Provide the [x, y] coordinate of the cell's center where the given text is located.  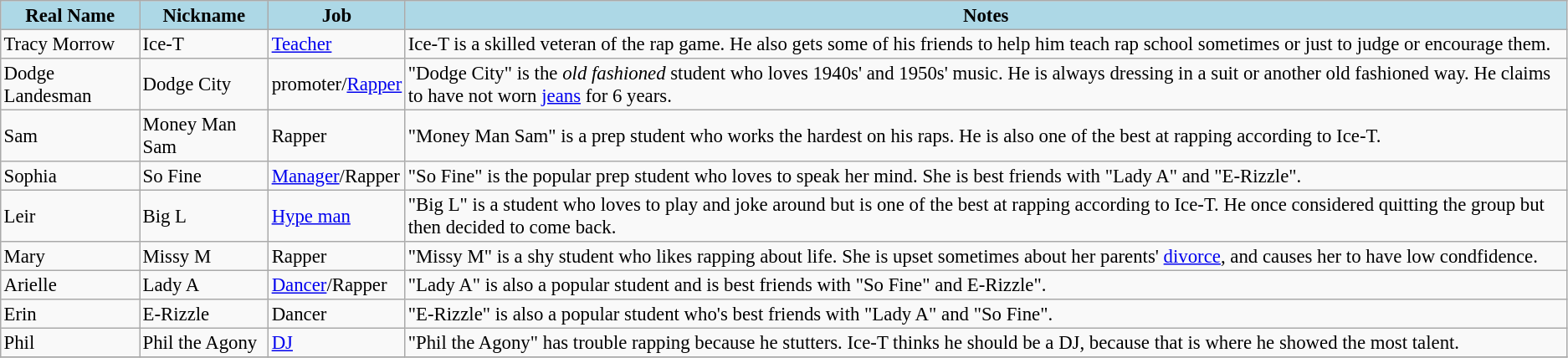
promoter/Rapper [336, 84]
Money Man Sam [204, 136]
Real Name [70, 15]
Dancer/Rapper [336, 284]
Manager/Rapper [336, 176]
Arielle [70, 284]
"Phil the Agony" has trouble rapping because he stutters. Ice-T thinks he should be a DJ, because that is where he showed the most talent. [986, 342]
Nickname [204, 15]
Sophia [70, 176]
Missy M [204, 256]
Sam [70, 136]
Dancer [336, 314]
Erin [70, 314]
"So Fine" is the popular prep student who loves to speak her mind. She is best friends with "Lady A" and "E-Rizzle". [986, 176]
"Money Man Sam" is a prep student who works the hardest on his raps. He is also one of the best at rapping according to Ice-T. [986, 136]
Mary [70, 256]
Leir [70, 216]
"E-Rizzle" is also a popular student who's best friends with "Lady A" and "So Fine". [986, 314]
Phil the Agony [204, 342]
E-Rizzle [204, 314]
Lady A [204, 284]
Phil [70, 342]
Dodge Landesman [70, 84]
Tracy Morrow [70, 43]
Teacher [336, 43]
"Lady A" is also a popular student and is best friends with "So Fine" and E-Rizzle". [986, 284]
"Missy M" is a shy student who likes rapping about life. She is upset sometimes about her parents' divorce, and causes her to have low condfidence. [986, 256]
Job [336, 15]
Big L [204, 216]
Dodge City [204, 84]
Hype man [336, 216]
Notes [986, 15]
Ice-T [204, 43]
DJ [336, 342]
So Fine [204, 176]
